Find where the given text appears and provide that cell's center as (X, Y) coordinate. 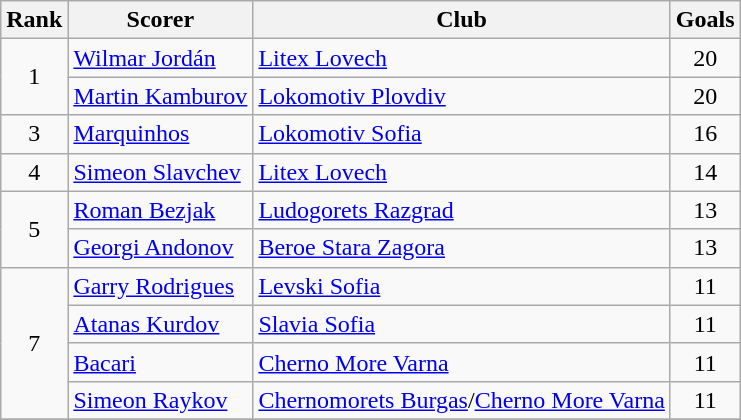
Goals (705, 20)
Marquinhos (160, 134)
Club (462, 20)
7 (34, 343)
Atanas Kurdov (160, 324)
Ludogorets Razgrad (462, 210)
Lokomotiv Sofia (462, 134)
Slavia Sofia (462, 324)
Chernomorets Burgas/Cherno More Varna (462, 400)
16 (705, 134)
5 (34, 229)
Roman Bezjak (160, 210)
3 (34, 134)
Lokomotiv Plovdiv (462, 96)
4 (34, 172)
Garry Rodrigues (160, 286)
Bacari (160, 362)
Cherno More Varna (462, 362)
Rank (34, 20)
1 (34, 77)
Levski Sofia (462, 286)
Simeon Raykov (160, 400)
Beroe Stara Zagora (462, 248)
Scorer (160, 20)
Martin Kamburov (160, 96)
Wilmar Jordán (160, 58)
Georgi Andonov (160, 248)
Simeon Slavchev (160, 172)
14 (705, 172)
